Output the (X, Y) coordinate of the center of the cell containing the given text.  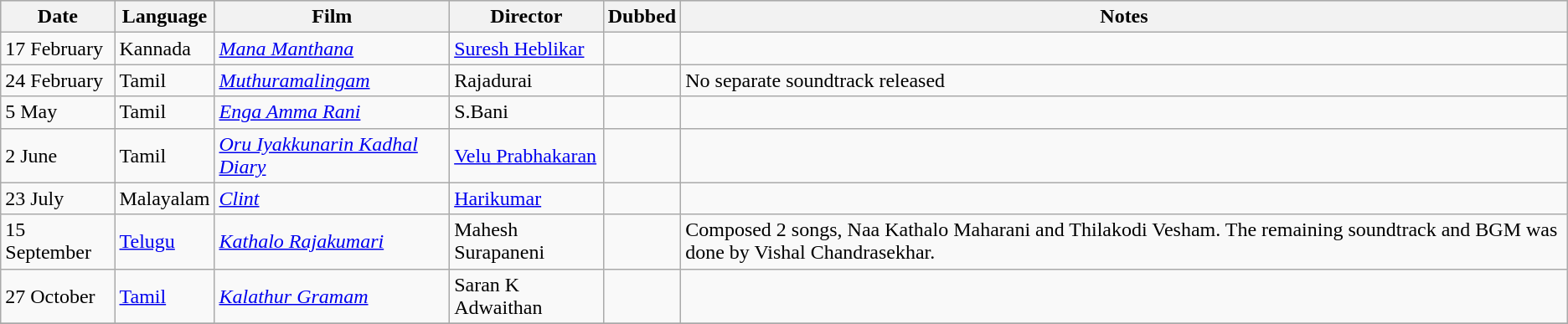
Oru Iyakkunarin Kadhal Diary (332, 156)
Kathalo Rajakumari (332, 241)
Suresh Heblikar (527, 49)
Date (58, 17)
Rajadurai (527, 80)
23 July (58, 198)
Velu Prabhakaran (527, 156)
Clint (332, 198)
Language (164, 17)
27 October (58, 296)
17 February (58, 49)
Telugu (164, 241)
Kalathur Gramam (332, 296)
15 September (58, 241)
Composed 2 songs, Naa Kathalo Maharani and Thilakodi Vesham. The remaining soundtrack and BGM was done by Vishal Chandrasekhar. (1124, 241)
Muthuramalingam (332, 80)
Mahesh Surapaneni (527, 241)
S.Bani (527, 112)
2 June (58, 156)
Saran K Adwaithan (527, 296)
Film (332, 17)
Malayalam (164, 198)
Enga Amma Rani (332, 112)
Mana Manthana (332, 49)
24 February (58, 80)
Dubbed (642, 17)
Kannada (164, 49)
No separate soundtrack released (1124, 80)
5 May (58, 112)
Notes (1124, 17)
Harikumar (527, 198)
Director (527, 17)
